Search for the cell housing the specified text and yield its [x, y] center coordinate. 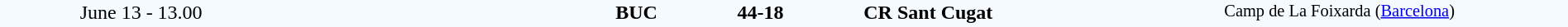
June 13 - 13.00 [141, 13]
BUC [470, 12]
44-18 [760, 12]
CR Sant Cugat [1043, 12]
Camp de La Foixarda (Barcelona) [1396, 13]
